Return the [X, Y] coordinate for the center point of the cell that contains the specified text.  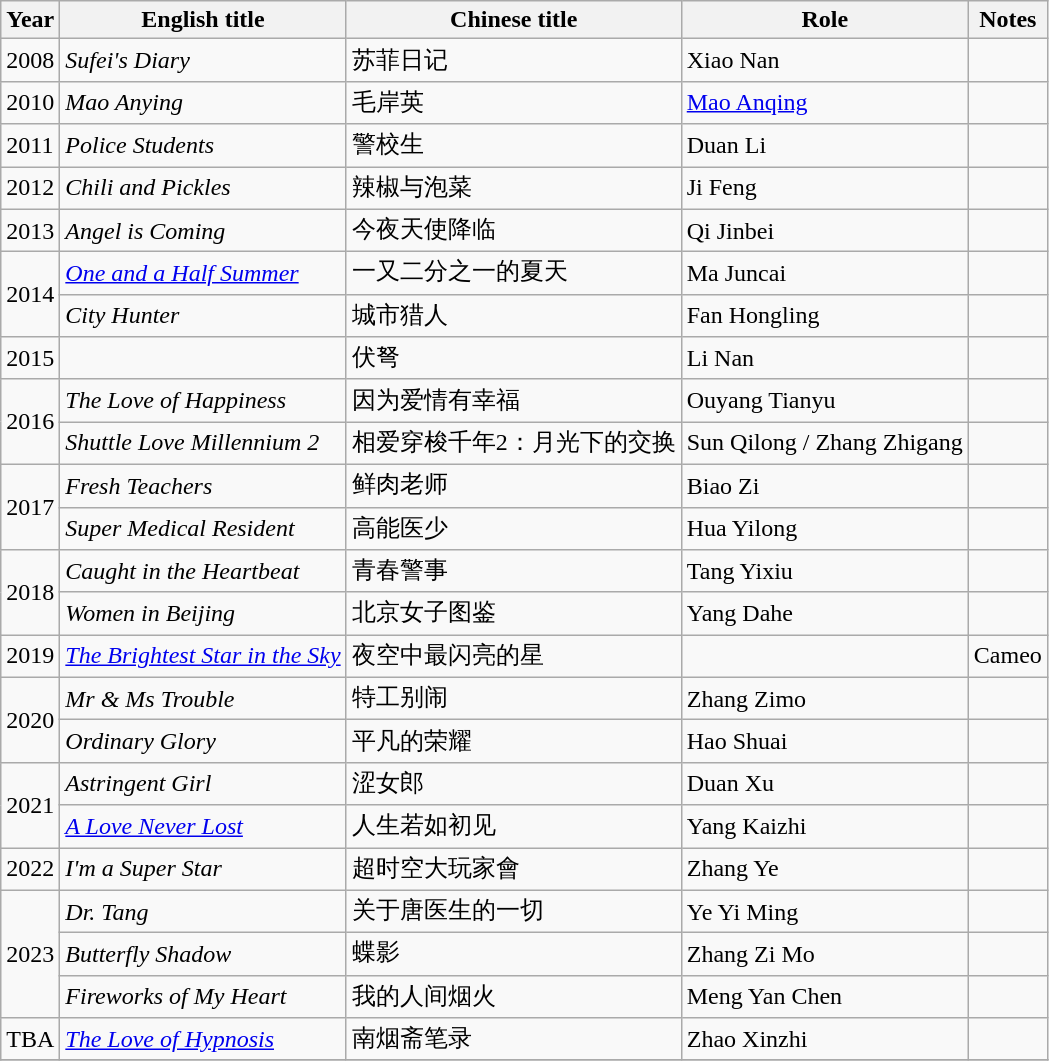
2023 [30, 954]
涩女郎 [514, 784]
Role [824, 20]
Mr & Ms Trouble [203, 698]
Mao Anqing [824, 102]
Notes [1008, 20]
Butterfly Shadow [203, 954]
2020 [30, 720]
Mao Anying [203, 102]
Year [30, 20]
Li Nan [824, 358]
2012 [30, 188]
2014 [30, 294]
Caught in the Heartbeat [203, 572]
Astringent Girl [203, 784]
城市猎人 [514, 316]
The Brightest Star in the Sky [203, 656]
A Love Never Lost [203, 826]
I'm a Super Star [203, 870]
Sufei's Diary [203, 60]
北京女子图鉴 [514, 614]
平凡的荣耀 [514, 742]
English title [203, 20]
警校生 [514, 146]
因为爱情有幸福 [514, 400]
蝶影 [514, 954]
Women in Beijing [203, 614]
2017 [30, 506]
Yang Dahe [824, 614]
辣椒与泡菜 [514, 188]
Duan Li [824, 146]
毛岸英 [514, 102]
鲜肉老师 [514, 486]
Yang Kaizhi [824, 826]
The Love of Hypnosis [203, 1040]
Biao Zi [824, 486]
南烟斋笔录 [514, 1040]
Zhao Xinzhi [824, 1040]
伏弩 [514, 358]
超时空大玩家會 [514, 870]
2011 [30, 146]
Cameo [1008, 656]
Fan Hongling [824, 316]
今夜天使降临 [514, 230]
2016 [30, 422]
Ye Yi Ming [824, 912]
Police Students [203, 146]
2018 [30, 592]
一又二分之一的夏天 [514, 274]
相爱穿梭千年2：月光下的交换 [514, 444]
我的人间烟火 [514, 996]
Duan Xu [824, 784]
Ordinary Glory [203, 742]
Zhang Zimo [824, 698]
Chinese title [514, 20]
Hao Shuai [824, 742]
2008 [30, 60]
Zhang Ye [824, 870]
Chili and Pickles [203, 188]
Ji Feng [824, 188]
Shuttle Love Millennium 2 [203, 444]
苏菲日记 [514, 60]
Ouyang Tianyu [824, 400]
青春警事 [514, 572]
TBA [30, 1040]
Tang Yixiu [824, 572]
Angel is Coming [203, 230]
City Hunter [203, 316]
Meng Yan Chen [824, 996]
Xiao Nan [824, 60]
2019 [30, 656]
Zhang Zi Mo [824, 954]
Fresh Teachers [203, 486]
2013 [30, 230]
Ma Juncai [824, 274]
The Love of Happiness [203, 400]
One and a Half Summer [203, 274]
2015 [30, 358]
关于唐医生的一切 [514, 912]
Qi Jinbei [824, 230]
Fireworks of My Heart [203, 996]
Sun Qilong / Zhang Zhigang [824, 444]
人生若如初见 [514, 826]
2022 [30, 870]
夜空中最闪亮的星 [514, 656]
特工别闹 [514, 698]
2021 [30, 804]
高能医少 [514, 528]
2010 [30, 102]
Hua Yilong [824, 528]
Super Medical Resident [203, 528]
Dr. Tang [203, 912]
